Extract the [X, Y] coordinate from the center of the cell holding the provided text.  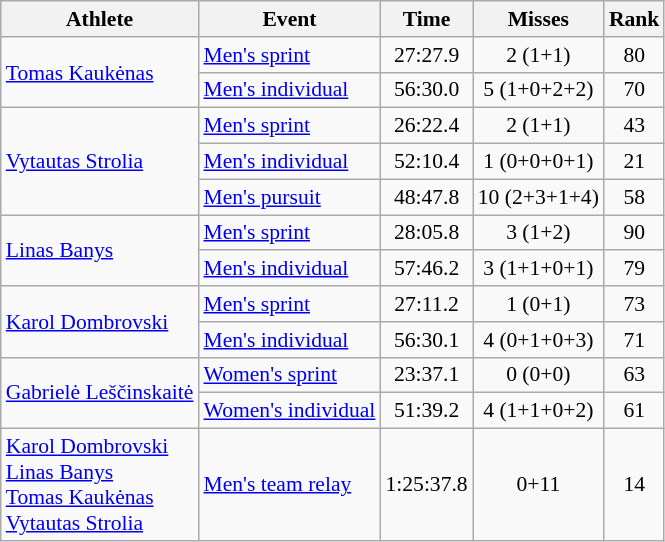
73 [634, 304]
5 (1+0+2+2) [538, 90]
1 (0+1) [538, 304]
Karol Dombrovski [100, 322]
70 [634, 90]
Women's individual [289, 411]
90 [634, 233]
Vytautas Strolia [100, 162]
51:39.2 [426, 411]
1 (0+0+0+1) [538, 162]
10 (2+3+1+4) [538, 197]
Rank [634, 19]
Time [426, 19]
57:46.2 [426, 269]
0+11 [538, 485]
52:10.4 [426, 162]
Women's sprint [289, 375]
0 (0+0) [538, 375]
63 [634, 375]
21 [634, 162]
56:30.0 [426, 90]
26:22.4 [426, 126]
28:05.8 [426, 233]
14 [634, 485]
Athlete [100, 19]
4 (1+1+0+2) [538, 411]
58 [634, 197]
56:30.1 [426, 340]
Tomas Kaukėnas [100, 72]
23:37.1 [426, 375]
43 [634, 126]
Gabrielė Leščinskaitė [100, 392]
Men's team relay [289, 485]
Karol DombrovskiLinas BanysTomas KaukėnasVytautas Strolia [100, 485]
71 [634, 340]
80 [634, 55]
27:11.2 [426, 304]
Event [289, 19]
61 [634, 411]
27:27.9 [426, 55]
79 [634, 269]
3 (1+1+0+1) [538, 269]
Linas Banys [100, 250]
1:25:37.8 [426, 485]
Misses [538, 19]
48:47.8 [426, 197]
4 (0+1+0+3) [538, 340]
Men's pursuit [289, 197]
3 (1+2) [538, 233]
